Capture the cell that displays the provided text and extract its (X, Y) central coordinate. 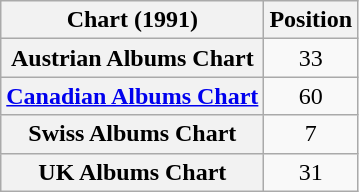
31 (311, 172)
Austrian Albums Chart (132, 58)
Canadian Albums Chart (132, 96)
Position (311, 20)
60 (311, 96)
Swiss Albums Chart (132, 134)
Chart (1991) (132, 20)
7 (311, 134)
UK Albums Chart (132, 172)
33 (311, 58)
